Identify which cell holds the provided text, then report its [x, y] central coordinate. 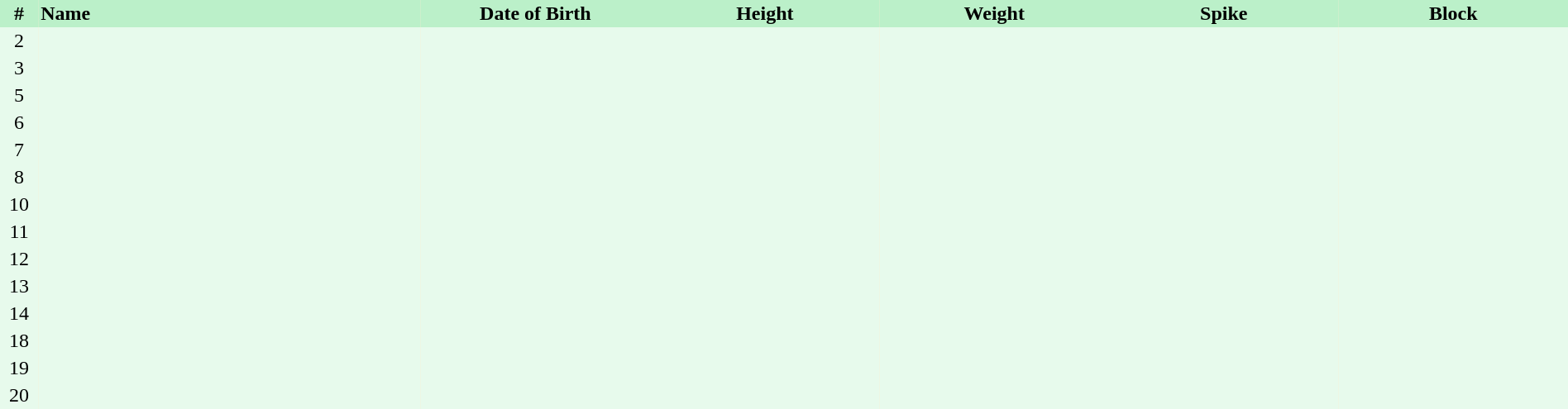
10 [19, 205]
19 [19, 369]
2 [19, 41]
Spike [1224, 13]
6 [19, 122]
Weight [994, 13]
14 [19, 314]
Date of Birth [536, 13]
Height [764, 13]
Block [1453, 13]
13 [19, 286]
11 [19, 231]
12 [19, 259]
5 [19, 96]
18 [19, 340]
8 [19, 177]
3 [19, 68]
20 [19, 395]
# [19, 13]
Name [229, 13]
7 [19, 150]
